Capture the cell that displays the provided text and extract its [X, Y] central coordinate. 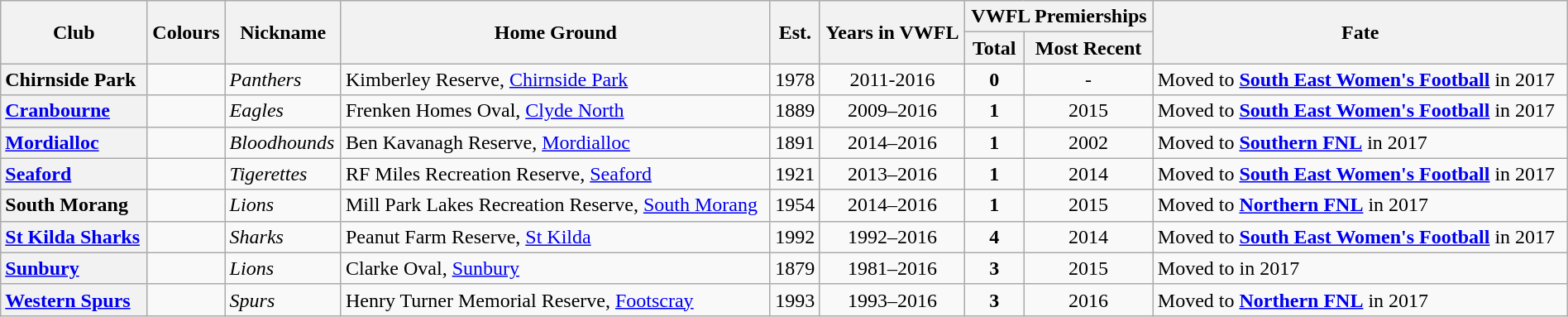
Seaford [74, 174]
Most Recent [1088, 48]
Moved to in 2017 [1360, 268]
Home Ground [556, 32]
Eagles [283, 111]
Spurs [283, 300]
Nickname [283, 32]
1879 [795, 268]
2009–2016 [892, 111]
1889 [795, 111]
Colours [186, 32]
- [1088, 79]
Club [74, 32]
1891 [795, 142]
2013–2016 [892, 174]
Cranbourne [74, 111]
0 [994, 79]
2011-2016 [892, 79]
Chirnside Park [74, 79]
Ben Kavanagh Reserve, Mordialloc [556, 142]
1993 [795, 300]
1993–2016 [892, 300]
1992 [795, 237]
Western Spurs [74, 300]
Moved to Southern FNL in 2017 [1360, 142]
2002 [1088, 142]
St Kilda Sharks [74, 237]
Frenken Homes Oval, Clyde North [556, 111]
2016 [1088, 300]
Total [994, 48]
Sunbury [74, 268]
Peanut Farm Reserve, St Kilda [556, 237]
4 [994, 237]
1921 [795, 174]
Fate [1360, 32]
Tigerettes [283, 174]
Clarke Oval, Sunbury [556, 268]
1978 [795, 79]
Bloodhounds [283, 142]
RF Miles Recreation Reserve, Seaford [556, 174]
Mill Park Lakes Recreation Reserve, South Morang [556, 205]
Henry Turner Memorial Reserve, Footscray [556, 300]
1981–2016 [892, 268]
Years in VWFL [892, 32]
1954 [795, 205]
Panthers [283, 79]
Est. [795, 32]
Sharks [283, 237]
VWFL Premierships [1059, 17]
Mordialloc [74, 142]
1992–2016 [892, 237]
Kimberley Reserve, Chirnside Park [556, 79]
South Morang [74, 205]
